Capture the cell that displays the provided text and extract its (x, y) central coordinate. 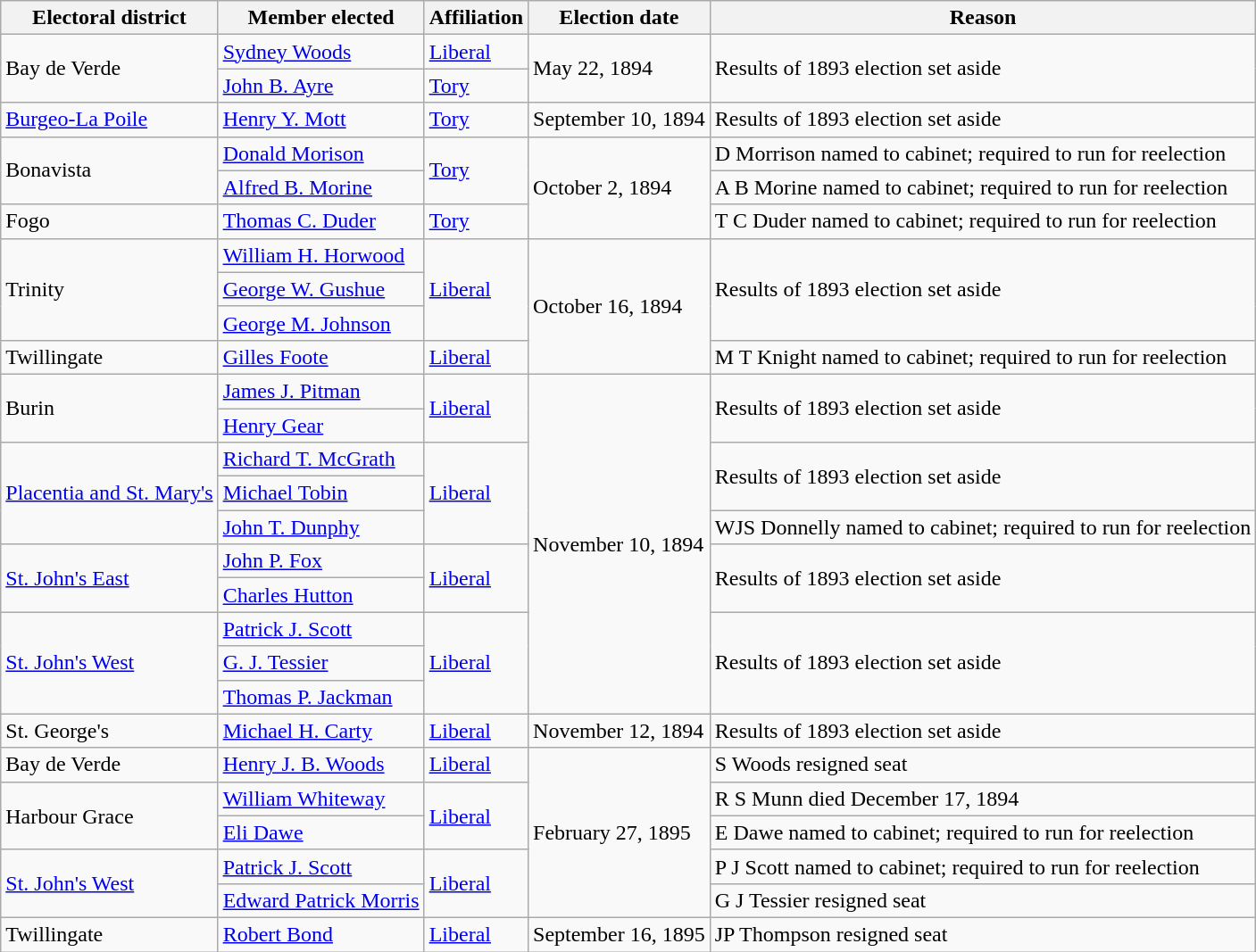
May 22, 1894 (620, 69)
Placentia and St. Mary's (109, 493)
James J. Pitman (321, 391)
Fogo (109, 221)
William Whiteway (321, 799)
October 16, 1894 (620, 306)
S Woods resigned seat (983, 765)
Affiliation (476, 18)
Henry Y. Mott (321, 120)
November 10, 1894 (620, 544)
September 16, 1895 (620, 934)
A B Morine named to cabinet; required to run for reelection (983, 187)
Thomas C. Duder (321, 221)
William H. Horwood (321, 255)
Member elected (321, 18)
John P. Fox (321, 561)
Burin (109, 408)
Reason (983, 18)
John B. Ayre (321, 86)
Michael H. Carty (321, 731)
Burgeo-La Poile (109, 120)
Eli Dawe (321, 832)
T C Duder named to cabinet; required to run for reelection (983, 221)
February 27, 1895 (620, 832)
Bonavista (109, 170)
M T Knight named to cabinet; required to run for reelection (983, 357)
John T. Dunphy (321, 527)
October 2, 1894 (620, 187)
St. George's (109, 731)
Gilles Foote (321, 357)
George M. Johnson (321, 323)
Thomas P. Jackman (321, 697)
Donald Morison (321, 153)
Henry J. B. Woods (321, 765)
Harbour Grace (109, 815)
Robert Bond (321, 934)
JP Thompson resigned seat (983, 934)
Richard T. McGrath (321, 459)
Election date (620, 18)
Alfred B. Morine (321, 187)
St. John's East (109, 578)
G. J. Tessier (321, 663)
November 12, 1894 (620, 731)
George W. Gushue (321, 289)
Michael Tobin (321, 493)
Edward Patrick Morris (321, 900)
Charles Hutton (321, 595)
R S Munn died December 17, 1894 (983, 799)
P J Scott named to cabinet; required to run for reelection (983, 866)
E Dawe named to cabinet; required to run for reelection (983, 832)
D Morrison named to cabinet; required to run for reelection (983, 153)
G J Tessier resigned seat (983, 900)
Sydney Woods (321, 52)
September 10, 1894 (620, 120)
Trinity (109, 289)
WJS Donnelly named to cabinet; required to run for reelection (983, 527)
Henry Gear (321, 426)
Electoral district (109, 18)
